Search for the cell housing the specified text and yield its [X, Y] center coordinate. 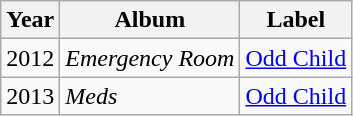
Emergency Room [150, 58]
Year [30, 20]
2012 [30, 58]
Album [150, 20]
2013 [30, 96]
Meds [150, 96]
Label [296, 20]
